Extract the [x, y] coordinate from the center of the cell holding the provided text.  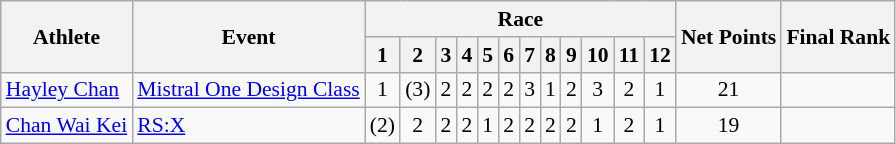
Mistral One Design Class [248, 90]
9 [572, 55]
21 [728, 90]
RS:X [248, 126]
Net Points [728, 36]
8 [550, 55]
19 [728, 126]
Chan Wai Kei [66, 126]
4 [466, 55]
Athlete [66, 36]
Hayley Chan [66, 90]
12 [660, 55]
Race [520, 19]
(3) [418, 90]
Event [248, 36]
11 [630, 55]
(2) [382, 126]
10 [598, 55]
5 [488, 55]
7 [530, 55]
Final Rank [838, 36]
6 [508, 55]
